Detect which cell encompasses the target text, then output its (x, y) center coordinate. 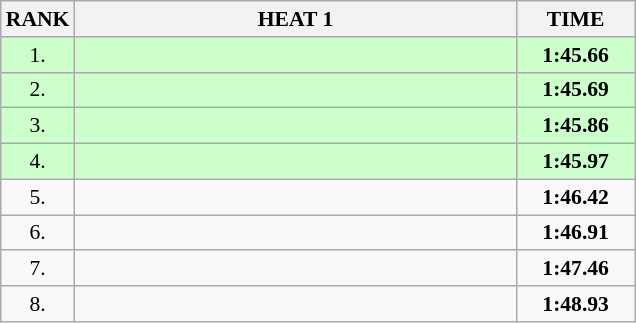
TIME (576, 19)
1. (38, 55)
3. (38, 126)
1:45.66 (576, 55)
1:45.97 (576, 162)
HEAT 1 (295, 19)
7. (38, 269)
5. (38, 197)
2. (38, 90)
1:47.46 (576, 269)
1:46.42 (576, 197)
1:46.91 (576, 233)
RANK (38, 19)
1:45.86 (576, 126)
1:45.69 (576, 90)
1:48.93 (576, 304)
8. (38, 304)
6. (38, 233)
4. (38, 162)
